Locate the cell with the specified text and output its [x, y] center coordinate. 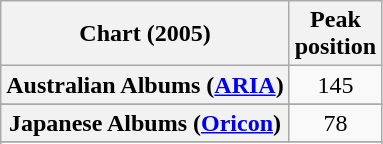
Chart (2005) [145, 34]
Peakposition [335, 34]
Japanese Albums (Oricon) [145, 123]
78 [335, 123]
145 [335, 85]
Australian Albums (ARIA) [145, 85]
